Detect which cell encompasses the target text, then output its [X, Y] center coordinate. 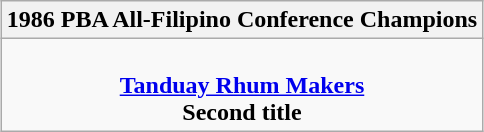
Tanduay Rhum Makers Second title [242, 85]
1986 PBA All-Filipino Conference Champions [242, 20]
